Provide the (x, y) coordinate of the cell's center where the given text is located.  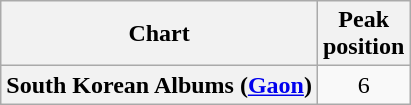
South Korean Albums (Gaon) (160, 85)
6 (363, 85)
Peakposition (363, 34)
Chart (160, 34)
